Capture the cell that displays the provided text and extract its [X, Y] central coordinate. 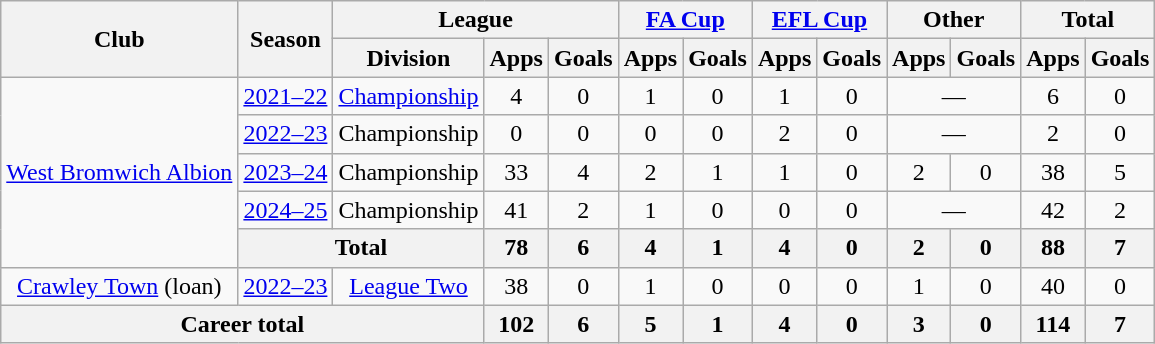
West Bromwich Albion [120, 172]
2024–25 [286, 210]
40 [1053, 286]
League Two [408, 286]
78 [516, 248]
114 [1053, 324]
2021–22 [286, 96]
41 [516, 210]
42 [1053, 210]
Career total [242, 324]
Club [120, 39]
3 [919, 324]
Season [286, 39]
33 [516, 172]
88 [1053, 248]
2023–24 [286, 172]
EFL Cup [819, 20]
102 [516, 324]
Crawley Town (loan) [120, 286]
FA Cup [685, 20]
Division [408, 58]
League [476, 20]
Other [954, 20]
